For the text-containing cell, return its midpoint in (X, Y) coordinate format. 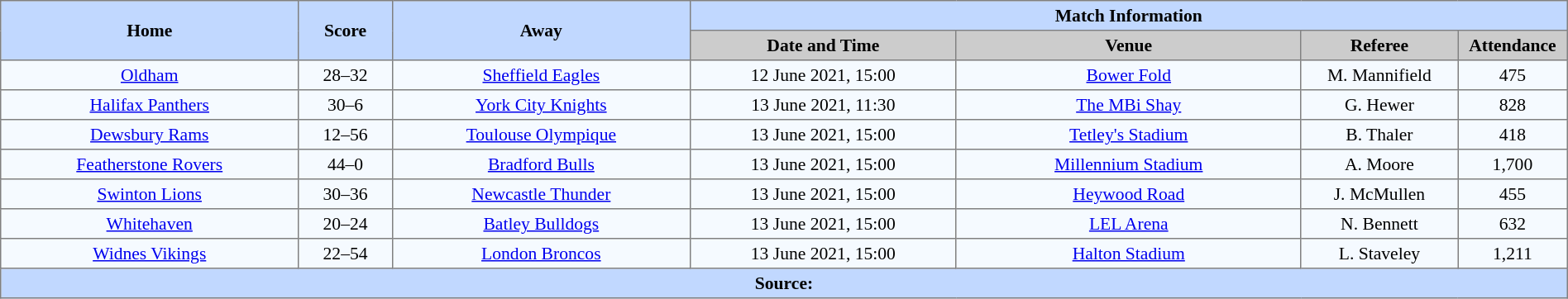
G. Hewer (1379, 105)
30–6 (346, 105)
1,700 (1513, 164)
Tetley's Stadium (1128, 135)
J. McMullen (1379, 194)
M. Mannifield (1379, 75)
30–36 (346, 194)
20–24 (346, 224)
Venue (1128, 45)
12–56 (346, 135)
Millennium Stadium (1128, 164)
Swinton Lions (150, 194)
418 (1513, 135)
Halton Stadium (1128, 254)
Score (346, 31)
44–0 (346, 164)
Whitehaven (150, 224)
Oldham (150, 75)
475 (1513, 75)
13 June 2021, 11:30 (823, 105)
N. Bennett (1379, 224)
28–32 (346, 75)
Toulouse Olympique (541, 135)
A. Moore (1379, 164)
L. Staveley (1379, 254)
Bower Fold (1128, 75)
Sheffield Eagles (541, 75)
Heywood Road (1128, 194)
828 (1513, 105)
London Broncos (541, 254)
LEL Arena (1128, 224)
Attendance (1513, 45)
Dewsbury Rams (150, 135)
Home (150, 31)
12 June 2021, 15:00 (823, 75)
York City Knights (541, 105)
Source: (784, 283)
Match Information (1128, 16)
B. Thaler (1379, 135)
Referee (1379, 45)
Halifax Panthers (150, 105)
Widnes Vikings (150, 254)
Newcastle Thunder (541, 194)
Date and Time (823, 45)
The MBi Shay (1128, 105)
22–54 (346, 254)
Away (541, 31)
Featherstone Rovers (150, 164)
Batley Bulldogs (541, 224)
Bradford Bulls (541, 164)
1,211 (1513, 254)
632 (1513, 224)
455 (1513, 194)
